Return (x, y) of the center of cell containing provided text 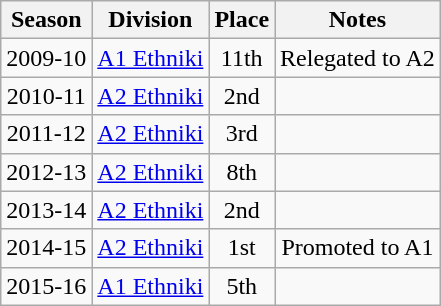
2009-10 (46, 58)
Relegated to A2 (358, 58)
8th (242, 172)
Season (46, 20)
3rd (242, 134)
2012-13 (46, 172)
2013-14 (46, 210)
5th (242, 286)
2014-15 (46, 248)
Notes (358, 20)
Division (150, 20)
1st (242, 248)
Promoted to A1 (358, 248)
2011-12 (46, 134)
Place (242, 20)
2015-16 (46, 286)
11th (242, 58)
2010-11 (46, 96)
